Return [x, y] of the center of cell containing provided text 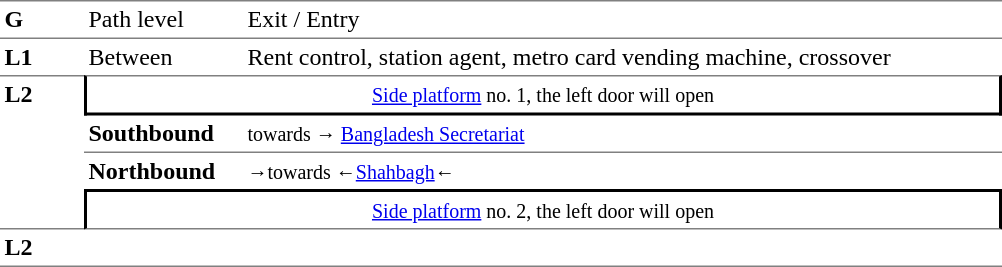
towards → Bangladesh Secretariat [622, 135]
Side platform no. 2, the left door will open [543, 209]
L2 [42, 152]
Between [164, 57]
Exit / Entry [622, 20]
Northbound [164, 171]
Path level [164, 20]
L1 [42, 57]
→towards ←Shahbagh← [622, 171]
Side platform no. 1, the left door will open [543, 95]
Rent control, station agent, metro card vending machine, crossover [622, 57]
G [42, 20]
Southbound [164, 135]
